Provide the (x, y) coordinate of the cell's center where the given text is located.  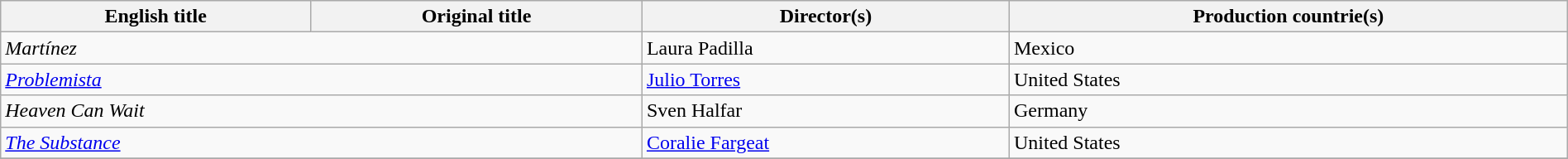
Germany (1288, 111)
Heaven Can Wait (322, 111)
Julio Torres (825, 79)
Production countrie(s) (1288, 17)
The Substance (322, 142)
Sven Halfar (825, 111)
Original title (476, 17)
Problemista (322, 79)
Coralie Fargeat (825, 142)
Laura Padilla (825, 48)
Director(s) (825, 17)
Mexico (1288, 48)
English title (155, 17)
Martínez (322, 48)
